From the cell containing the given text, extract its center point as (X, Y) coordinate. 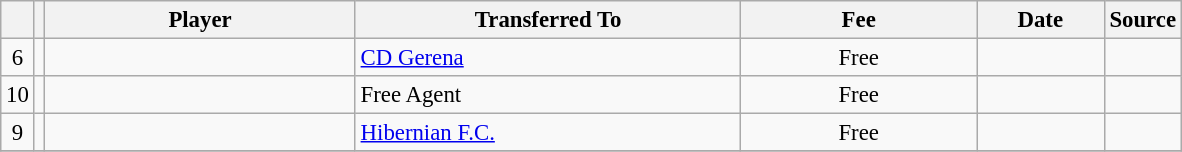
Player (200, 20)
Hibernian F.C. (548, 133)
Fee (859, 20)
Transferred To (548, 20)
Source (1142, 20)
9 (18, 133)
6 (18, 58)
10 (18, 95)
CD Gerena (548, 58)
Date (1040, 20)
Free Agent (548, 95)
